Extract the [x, y] coordinate from the center of the cell holding the provided text.  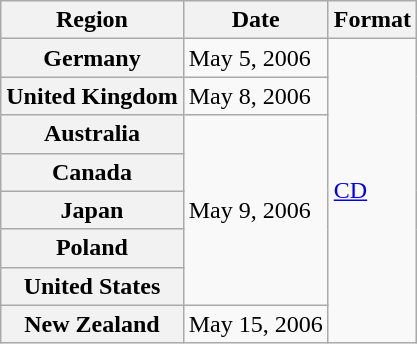
Poland [92, 248]
Germany [92, 58]
May 15, 2006 [256, 324]
United Kingdom [92, 96]
Australia [92, 134]
Format [372, 20]
United States [92, 286]
Date [256, 20]
New Zealand [92, 324]
May 9, 2006 [256, 210]
Region [92, 20]
Japan [92, 210]
May 5, 2006 [256, 58]
May 8, 2006 [256, 96]
CD [372, 191]
Canada [92, 172]
